Determine the [x, y] coordinate at the center of the cell enclosing the given text.  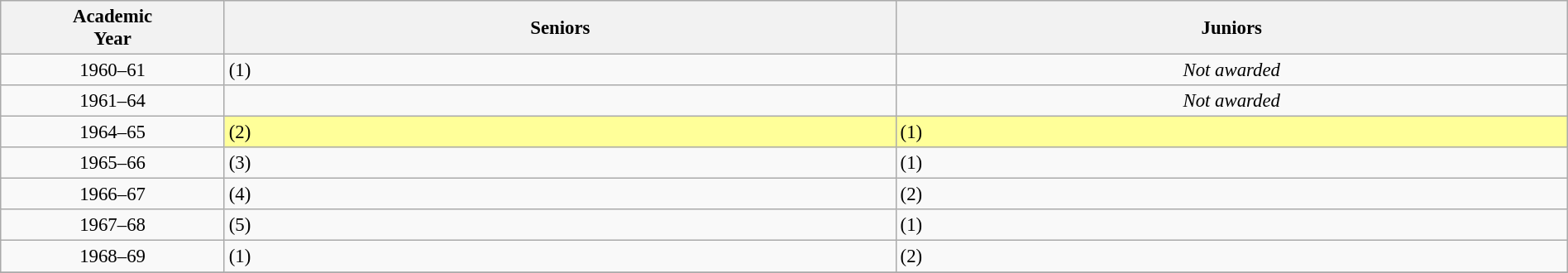
1964–65 [112, 132]
Seniors [560, 28]
(4) [560, 194]
(5) [560, 226]
Juniors [1231, 28]
1968–69 [112, 256]
1966–67 [112, 194]
(3) [560, 163]
AcademicYear [112, 28]
1967–68 [112, 226]
1965–66 [112, 163]
1961–64 [112, 101]
1960–61 [112, 70]
